Capture the cell that displays the provided text and extract its (x, y) central coordinate. 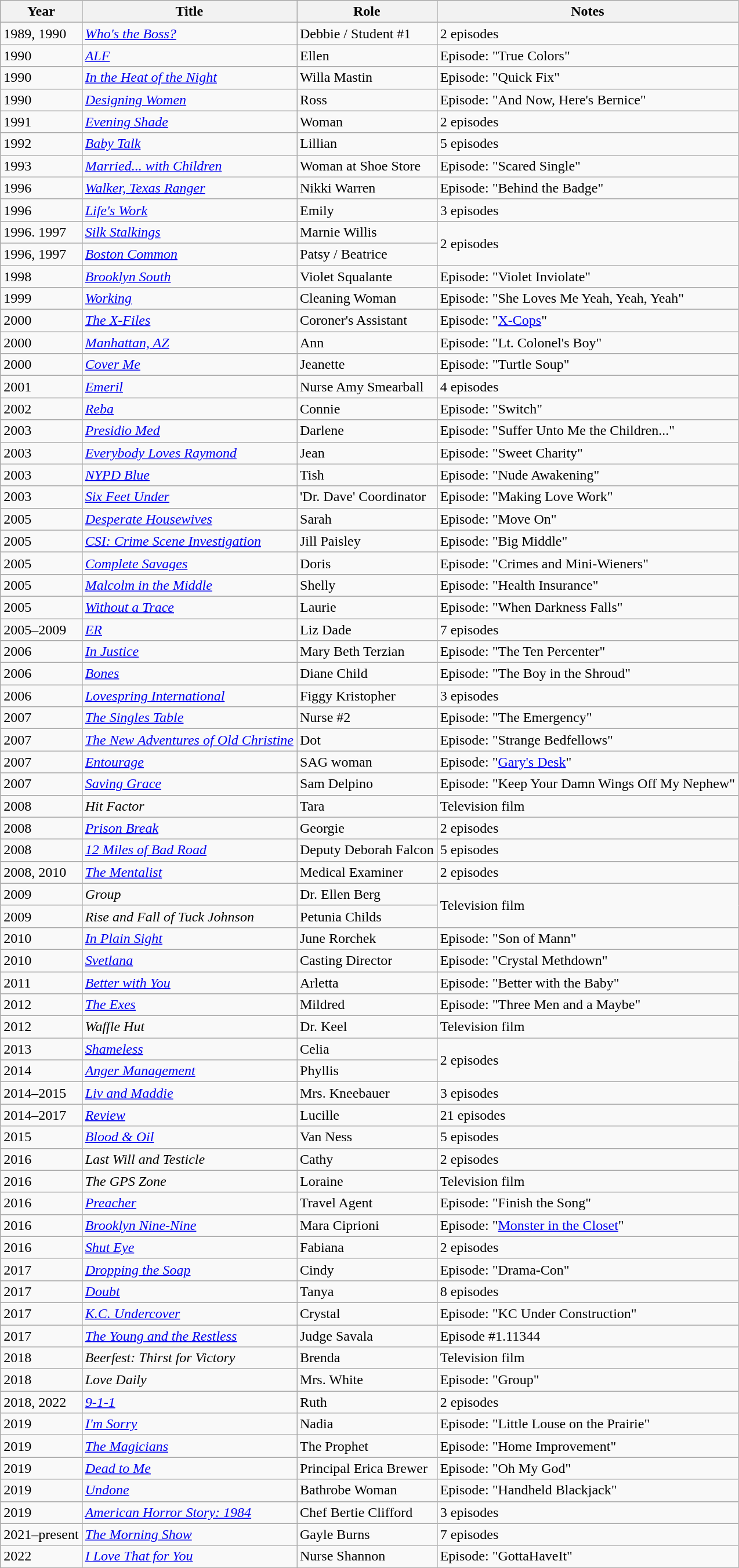
2008, 2010 (41, 872)
Nurse Shannon (367, 1556)
1991 (41, 122)
CSI: Crime Scene Investigation (189, 541)
Jean (367, 453)
Episode: "Oh My God" (587, 1468)
Connie (367, 409)
Role (367, 12)
Principal Erica Brewer (367, 1468)
1998 (41, 277)
Episode: "Big Middle" (587, 541)
Petunia Childs (367, 916)
Tara (367, 806)
Travel Agent (367, 1203)
2002 (41, 409)
Liz Dade (367, 629)
1993 (41, 166)
Reba (189, 409)
Everybody Loves Raymond (189, 453)
Designing Women (189, 100)
Ross (367, 100)
Tish (367, 475)
Episode: "Drama-Con" (587, 1269)
Episode: "Handheld Blackjack" (587, 1490)
Married... with Children (189, 166)
Episode: "The Boy in the Shroud" (587, 674)
Woman (367, 122)
2014 (41, 1071)
The GPS Zone (189, 1181)
Episode: "Son of Mann" (587, 938)
Working (189, 299)
Saving Grace (189, 784)
Svetlana (189, 960)
Diane Child (367, 674)
21 episodes (587, 1115)
Dead to Me (189, 1468)
Undone (189, 1490)
Preacher (189, 1203)
Van Ness (367, 1137)
Bathrobe Woman (367, 1490)
Dr. Ellen Berg (367, 894)
Episode: "Switch" (587, 409)
Baby Talk (189, 144)
Episode: "Health Insurance" (587, 585)
Dr. Keel (367, 1027)
Dropping the Soap (189, 1269)
Bones (189, 674)
Episode: "Keep Your Damn Wings Off My Nephew" (587, 784)
Episode: "The Emergency" (587, 718)
Year (41, 12)
Episode: "Gary's Desk" (587, 762)
In Plain Sight (189, 938)
Last Will and Testicle (189, 1159)
Medical Examiner (367, 872)
Figgy Kristopher (367, 696)
Better with You (189, 983)
Silk Stalkings (189, 232)
Episode: "When Darkness Falls" (587, 607)
Ruth (367, 1402)
Episode: "The Ten Percenter" (587, 652)
Group (189, 894)
Brooklyn South (189, 277)
Jill Paisley (367, 541)
Episode: "Sweet Charity" (587, 453)
Blood & Oil (189, 1137)
Episode: "Suffer Unto Me the Children..." (587, 431)
Cindy (367, 1269)
ALF (189, 56)
NYPD Blue (189, 475)
The Singles Table (189, 718)
Episode: "Crimes and Mini-Wieners" (587, 563)
Fabiana (367, 1247)
I'm Sorry (189, 1424)
Celia (367, 1049)
Emily (367, 210)
Deputy Deborah Falcon (367, 850)
12 Miles of Bad Road (189, 850)
Crystal (367, 1313)
Anger Management (189, 1071)
Walker, Texas Ranger (189, 188)
Episode: "Making Love Work" (587, 497)
Nurse Amy Smearball (367, 387)
In the Heat of the Night (189, 78)
'Dr. Dave' Coordinator (367, 497)
Prison Break (189, 828)
Rise and Fall of Tuck Johnson (189, 916)
Without a Trace (189, 607)
Doubt (189, 1291)
Sarah (367, 519)
Shameless (189, 1049)
2005–2009 (41, 629)
Lucille (367, 1115)
The Morning Show (189, 1534)
Manhattan, AZ (189, 343)
Mrs. White (367, 1380)
Violet Squalante (367, 277)
Cover Me (189, 365)
Episode: "She Loves Me Yeah, Yeah, Yeah" (587, 299)
Willa Mastin (367, 78)
Gayle Burns (367, 1534)
Dot (367, 740)
1992 (41, 144)
Shut Eye (189, 1247)
Episode: "Finish the Song" (587, 1203)
Episode: "Crystal Methdown" (587, 960)
Episode: "Move On" (587, 519)
2014–2017 (41, 1115)
Casting Director (367, 960)
Lillian (367, 144)
Nadia (367, 1424)
1996. 1997 (41, 232)
I Love That for You (189, 1556)
Desperate Housewives (189, 519)
Doris (367, 563)
2018, 2022 (41, 1402)
8 episodes (587, 1291)
Episode: "Turtle Soup" (587, 365)
Who's the Boss? (189, 34)
The Exes (189, 1005)
Coroner's Assistant (367, 321)
Brooklyn Nine-Nine (189, 1225)
Malcolm in the Middle (189, 585)
The Magicians (189, 1446)
Mildred (367, 1005)
Waffle Hut (189, 1027)
Entourage (189, 762)
Title (189, 12)
The X-Files (189, 321)
Ellen (367, 56)
Episode: "Three Men and a Maybe" (587, 1005)
Lovespring International (189, 696)
Evening Shade (189, 122)
Loraine (367, 1181)
Episode: "Little Louse on the Prairie" (587, 1424)
SAG woman (367, 762)
Episode: "Strange Bedfellows" (587, 740)
Episode: "Scared Single" (587, 166)
Episode: "Better with the Baby" (587, 983)
2014–2015 (41, 1093)
Nikki Warren (367, 188)
Ann (367, 343)
Episode: "Violet Inviolate" (587, 277)
Judge Savala (367, 1335)
Hit Factor (189, 806)
Review (189, 1115)
In Justice (189, 652)
2015 (41, 1137)
Life's Work (189, 210)
Mary Beth Terzian (367, 652)
Complete Savages (189, 563)
Laurie (367, 607)
Arletta (367, 983)
Love Daily (189, 1380)
Chef Bertie Clifford (367, 1512)
Liv and Maddie (189, 1093)
Episode: "Group" (587, 1380)
Episode: "GottaHaveIt" (587, 1556)
The Prophet (367, 1446)
Presidio Med (189, 431)
Sam Delpino (367, 784)
Woman at Shoe Store (367, 166)
Boston Common (189, 254)
Episode: "Home Improvement" (587, 1446)
1996, 1997 (41, 254)
Patsy / Beatrice (367, 254)
ER (189, 629)
2013 (41, 1049)
Episode: "Lt. Colonel's Boy" (587, 343)
Episode #1.11344 (587, 1335)
Episode: "X-Cops" (587, 321)
American Horror Story: 1984 (189, 1512)
Brenda (367, 1358)
Notes (587, 12)
Episode: "True Colors" (587, 56)
Episode: "Monster in the Closet" (587, 1225)
Jeanette (367, 365)
Debbie / Student #1 (367, 34)
The New Adventures of Old Christine (189, 740)
4 episodes (587, 387)
2011 (41, 983)
Marnie Willis (367, 232)
2021–present (41, 1534)
2001 (41, 387)
Episode: "And Now, Here's Bernice" (587, 100)
Shelly (367, 585)
K.C. Undercover (189, 1313)
Episode: "Nude Awakening" (587, 475)
The Mentalist (189, 872)
Mara Ciprioni (367, 1225)
Episode: "Quick Fix" (587, 78)
Mrs. Kneebauer (367, 1093)
Beerfest: Thirst for Victory (189, 1358)
Phyllis (367, 1071)
Georgie (367, 828)
Tanya (367, 1291)
Episode: "KC Under Construction" (587, 1313)
1989, 1990 (41, 34)
June Rorchek (367, 938)
1999 (41, 299)
2022 (41, 1556)
Emeril (189, 387)
Six Feet Under (189, 497)
Cathy (367, 1159)
9-1-1 (189, 1402)
Darlene (367, 431)
Episode: "Behind the Badge" (587, 188)
Nurse #2 (367, 718)
The Young and the Restless (189, 1335)
Cleaning Woman (367, 299)
